Detect which cell encompasses the target text, then output its [X, Y] center coordinate. 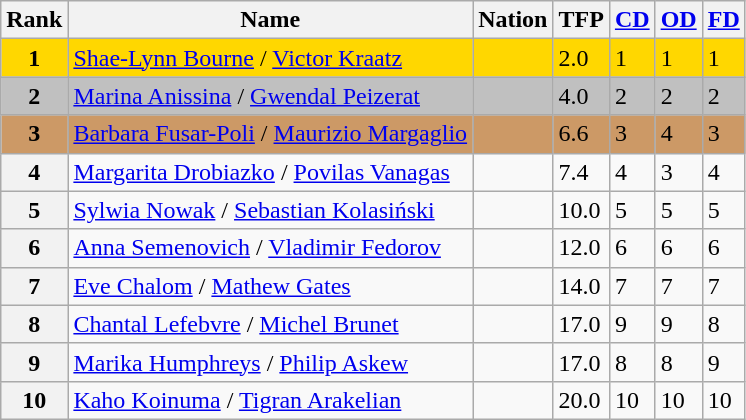
Kaho Koinuma / Tigran Arakelian [270, 400]
CD [632, 20]
TFP [581, 20]
Eve Chalom / Mathew Gates [270, 286]
Barbara Fusar-Poli / Maurizio Margaglio [270, 134]
14.0 [581, 286]
4.0 [581, 96]
Margarita Drobiazko / Povilas Vanagas [270, 172]
Marika Humphreys / Philip Askew [270, 362]
Marina Anissina / Gwendal Peizerat [270, 96]
Sylwia Nowak / Sebastian Kolasiński [270, 210]
20.0 [581, 400]
FD [724, 20]
Rank [34, 20]
Anna Semenovich / Vladimir Fedorov [270, 248]
Name [270, 20]
2.0 [581, 58]
Shae-Lynn Bourne / Victor Kraatz [270, 58]
7.4 [581, 172]
10.0 [581, 210]
6.6 [581, 134]
Nation [513, 20]
OD [678, 20]
12.0 [581, 248]
Chantal Lefebvre / Michel Brunet [270, 324]
